From the cell containing the given text, extract its center point as (x, y) coordinate. 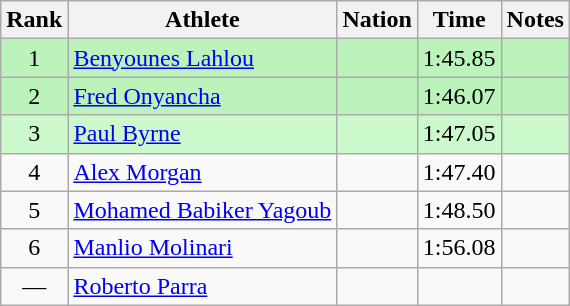
5 (34, 210)
Paul Byrne (202, 134)
1:48.50 (459, 210)
Athlete (202, 20)
Notes (535, 20)
Rank (34, 20)
Nation (377, 20)
Mohamed Babiker Yagoub (202, 210)
1:56.08 (459, 248)
1:46.07 (459, 96)
Time (459, 20)
4 (34, 172)
Alex Morgan (202, 172)
Fred Onyancha (202, 96)
1:47.40 (459, 172)
6 (34, 248)
1 (34, 58)
Manlio Molinari (202, 248)
2 (34, 96)
3 (34, 134)
— (34, 286)
Roberto Parra (202, 286)
1:47.05 (459, 134)
1:45.85 (459, 58)
Benyounes Lahlou (202, 58)
